Return [X, Y] of the center of cell containing provided text 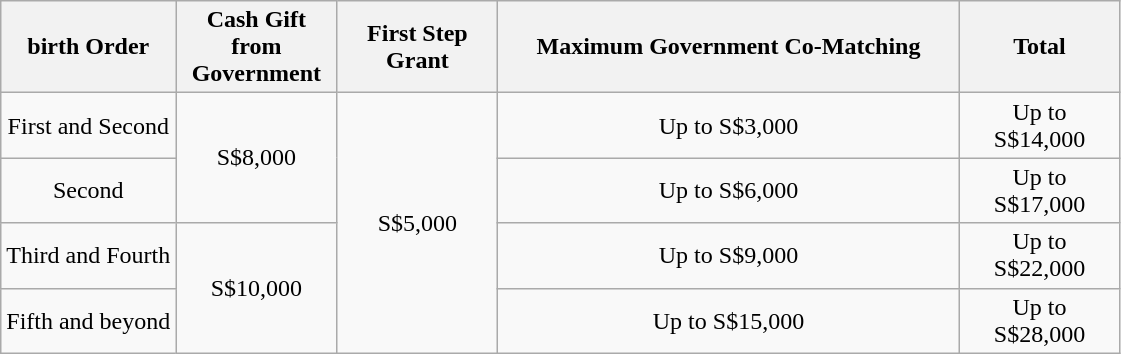
Fifth and beyond [88, 320]
Cash Gift from Government [256, 47]
birth Order [88, 47]
Up to S$28,000 [1040, 320]
Third and Fourth [88, 256]
S$8,000 [256, 158]
Up to S$3,000 [728, 126]
Up to S$17,000 [1040, 190]
Up to S$6,000 [728, 190]
S$10,000 [256, 288]
Up to S$15,000 [728, 320]
Total [1040, 47]
Up to S$9,000 [728, 256]
Second [88, 190]
Up to S$14,000 [1040, 126]
S$5,000 [418, 223]
First Step Grant [418, 47]
Up to S$22,000 [1040, 256]
First and Second [88, 126]
Maximum Government Co-Matching [728, 47]
